Identify which cell holds the provided text, then report its (x, y) central coordinate. 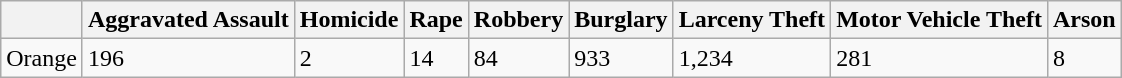
281 (940, 58)
933 (621, 58)
Rape (436, 20)
Aggravated Assault (188, 20)
2 (349, 58)
Orange (42, 58)
Motor Vehicle Theft (940, 20)
196 (188, 58)
84 (518, 58)
Burglary (621, 20)
Larceny Theft (752, 20)
8 (1084, 58)
Arson (1084, 20)
Homicide (349, 20)
Robbery (518, 20)
1,234 (752, 58)
14 (436, 58)
